Find where the given text appears and provide that cell's center as [x, y] coordinate. 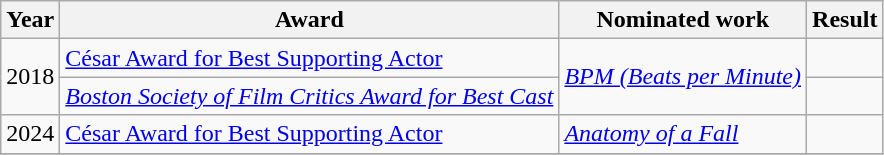
Anatomy of a Fall [683, 134]
BPM (Beats per Minute) [683, 77]
2024 [30, 134]
Nominated work [683, 20]
Boston Society of Film Critics Award for Best Cast [310, 96]
Award [310, 20]
Year [30, 20]
Result [845, 20]
2018 [30, 77]
